Return (X, Y) of the center of cell containing provided text 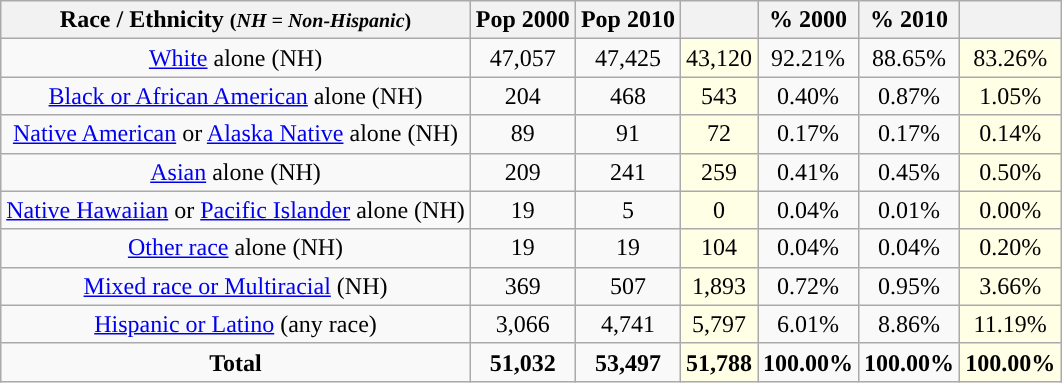
47,425 (628, 58)
543 (718, 96)
Race / Ethnicity (NH = Non-Hispanic) (236, 20)
209 (522, 172)
259 (718, 172)
0.50% (1010, 172)
0.45% (910, 172)
369 (522, 286)
% 2000 (808, 20)
Black or African American alone (NH) (236, 96)
11.19% (1010, 324)
Other race alone (NH) (236, 248)
83.26% (1010, 58)
White alone (NH) (236, 58)
88.65% (910, 58)
Native American or Alaska Native alone (NH) (236, 134)
6.01% (808, 324)
91 (628, 134)
% 2010 (910, 20)
0.40% (808, 96)
Pop 2000 (522, 20)
1.05% (1010, 96)
0.01% (910, 210)
5 (628, 210)
468 (628, 96)
104 (718, 248)
0.41% (808, 172)
Pop 2010 (628, 20)
4,741 (628, 324)
Hispanic or Latino (any race) (236, 324)
0.14% (1010, 134)
53,497 (628, 362)
0 (718, 210)
51,032 (522, 362)
47,057 (522, 58)
204 (522, 96)
92.21% (808, 58)
Mixed race or Multiracial (NH) (236, 286)
Asian alone (NH) (236, 172)
0.20% (1010, 248)
8.86% (910, 324)
3,066 (522, 324)
0.00% (1010, 210)
Native Hawaiian or Pacific Islander alone (NH) (236, 210)
89 (522, 134)
5,797 (718, 324)
0.87% (910, 96)
Total (236, 362)
0.95% (910, 286)
1,893 (718, 286)
507 (628, 286)
51,788 (718, 362)
0.72% (808, 286)
3.66% (1010, 286)
241 (628, 172)
43,120 (718, 58)
72 (718, 134)
